Provide the (x, y) coordinate of the cell's center where the given text is located.  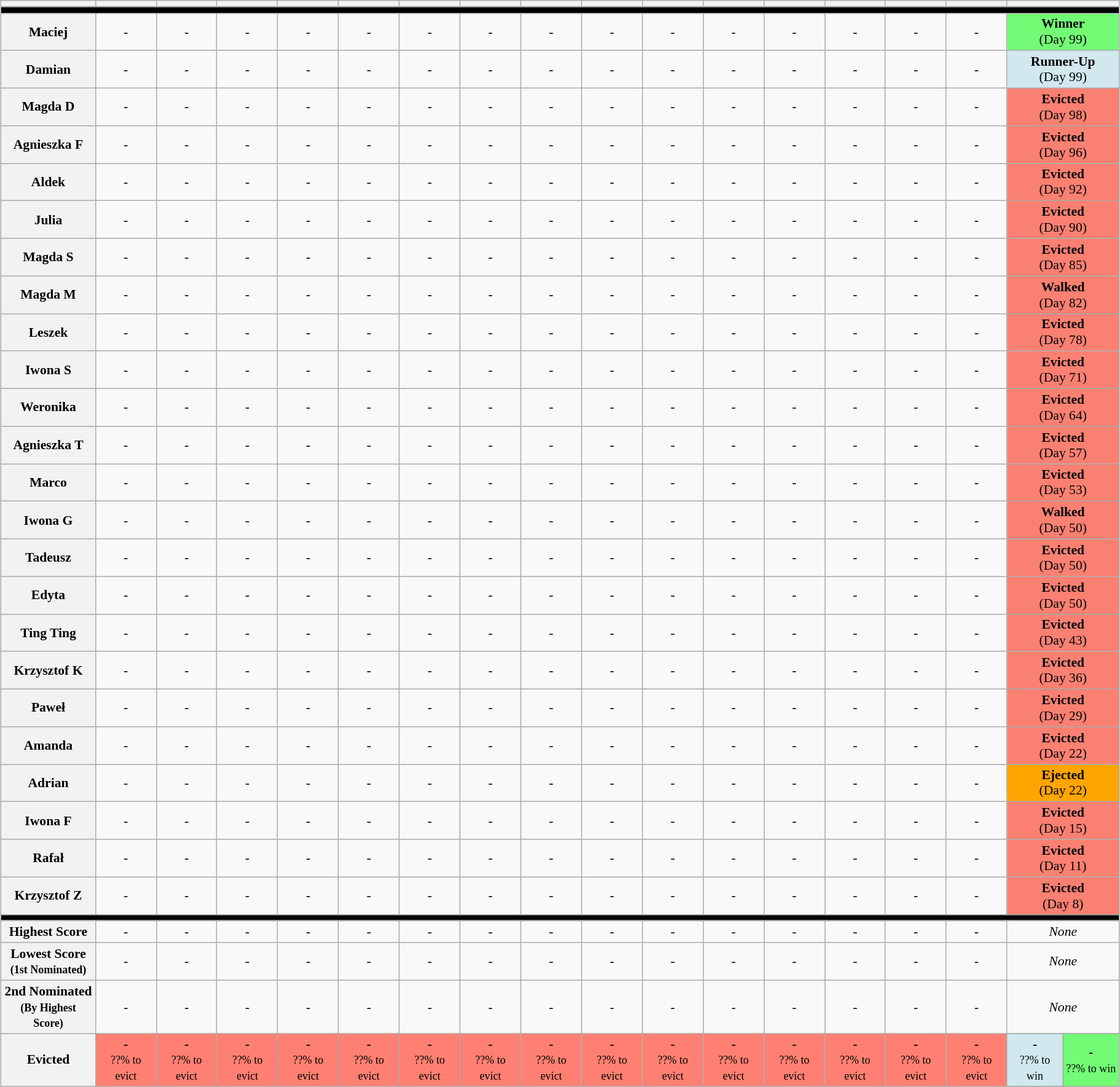
2nd Nominated(By Highest Score) (49, 1007)
Evicted (Day 43) (1063, 633)
Aldek (49, 182)
Agnieszka F (49, 145)
Evicted (Day 36) (1063, 671)
Walked (Day 82) (1063, 295)
Highest Score (49, 932)
Edyta (49, 595)
Adrian (49, 783)
Paweł (49, 708)
Evicted (Day 64) (1063, 408)
Leszek (49, 332)
Evicted (Day 22) (1063, 746)
Magda M (49, 295)
Tadeusz (49, 558)
Iwona G (49, 520)
Agnieszka T (49, 445)
Ejected (Day 22) (1063, 783)
Evicted (Day 98) (1063, 107)
Evicted (Day 92) (1063, 182)
Krzysztof K (49, 671)
Ting Ting (49, 633)
Winner (Day 99) (1063, 32)
Evicted (49, 1061)
Iwona S (49, 370)
Runner-Up (Day 99) (1063, 70)
Julia (49, 220)
Lowest Score(1st Nominated) (49, 961)
Damian (49, 70)
Iwona F (49, 821)
Evicted (Day 71) (1063, 370)
Evicted (Day 8) (1063, 896)
Magda D (49, 107)
Evicted (Day 96) (1063, 145)
Weronika (49, 408)
Krzysztof Z (49, 896)
Walked (Day 50) (1063, 520)
Magda S (49, 257)
Evicted (Day 29) (1063, 708)
Evicted (Day 78) (1063, 332)
Amanda (49, 746)
Evicted (Day 85) (1063, 257)
Evicted (Day 90) (1063, 220)
Evicted (Day 53) (1063, 483)
Evicted (Day 11) (1063, 858)
Maciej (49, 32)
Marco (49, 483)
Evicted (Day 57) (1063, 445)
Evicted (Day 15) (1063, 821)
Rafał (49, 858)
